From the cell containing the given text, extract its center point as [x, y] coordinate. 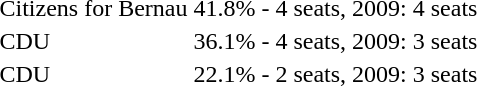
36.1% - 4 seats, [270, 41]
